Detect which cell encompasses the target text, then output its (x, y) center coordinate. 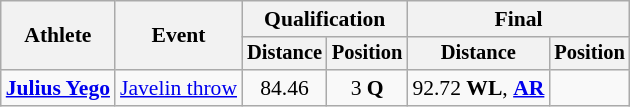
Event (178, 36)
92.72 WL, AR (478, 88)
Julius Yego (58, 88)
3 Q (367, 88)
Qualification (324, 19)
Javelin throw (178, 88)
Final (518, 19)
84.46 (284, 88)
Athlete (58, 36)
